Detect which cell encompasses the target text, then output its (x, y) center coordinate. 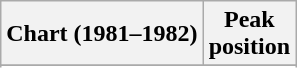
Peakposition (249, 34)
Chart (1981–1982) (102, 34)
